Find where the given text appears and provide that cell's center as (x, y) coordinate. 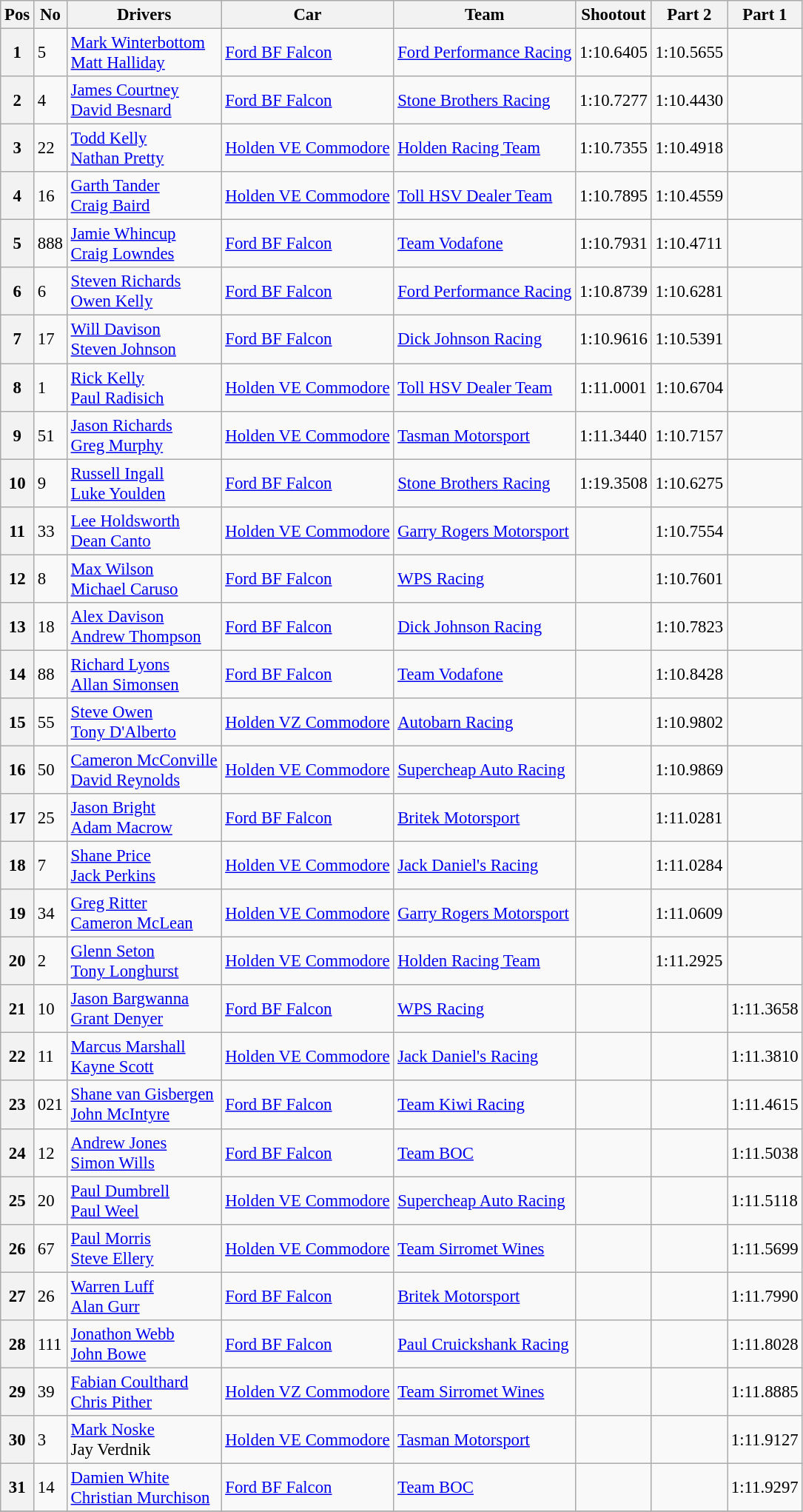
1:11.0609 (689, 914)
Team (485, 15)
1:11.9297 (765, 1487)
55 (50, 723)
1:11.4615 (765, 1105)
1:10.6281 (689, 292)
1:11.7990 (765, 1296)
21 (18, 1008)
1:11.8885 (765, 1392)
No (50, 15)
Steve Owen Tony D'Alberto (144, 723)
19 (18, 914)
88 (50, 674)
Part 2 (689, 15)
51 (50, 435)
24 (18, 1152)
Jamie Whincup Craig Lowndes (144, 244)
1:10.7601 (689, 579)
1:10.5655 (689, 53)
1:11.9127 (765, 1439)
1:10.4559 (689, 195)
1:10.4918 (689, 148)
1:11.3658 (765, 1008)
39 (50, 1392)
Jonathon Webb John Bowe (144, 1345)
Paul Dumbrell Paul Weel (144, 1201)
1:10.5391 (689, 339)
Mark Noske Jay Verdnik (144, 1439)
1:10.7823 (689, 626)
Autobarn Racing (485, 723)
Damien White Christian Murchison (144, 1487)
27 (18, 1296)
33 (50, 530)
Cameron McConville David Reynolds (144, 770)
Jason Richards Greg Murphy (144, 435)
1:10.6275 (689, 483)
1:11.0284 (689, 866)
31 (18, 1487)
1:11.3810 (765, 1057)
Russell Ingall Luke Youlden (144, 483)
Drivers (144, 15)
23 (18, 1105)
1:10.7931 (614, 244)
Garth Tander Craig Baird (144, 195)
111 (50, 1345)
1:10.7157 (689, 435)
1:11.2925 (689, 961)
1:11.5118 (765, 1201)
Marcus Marshall Kayne Scott (144, 1057)
Part 1 (765, 15)
1:10.4711 (689, 244)
Jason Bargwanna Grant Denyer (144, 1008)
021 (50, 1105)
1:10.6704 (689, 388)
Paul Cruickshank Racing (485, 1345)
67 (50, 1248)
1:11.5038 (765, 1152)
1:11.3440 (614, 435)
Will Davison Steven Johnson (144, 339)
Team Kiwi Racing (485, 1105)
1:19.3508 (614, 483)
Glenn Seton Tony Longhurst (144, 961)
1:10.7554 (689, 530)
Greg Ritter Cameron McLean (144, 914)
1:10.7277 (614, 101)
Shootout (614, 15)
Warren Luff Alan Gurr (144, 1296)
1:10.6405 (614, 53)
Lee Holdsworth Dean Canto (144, 530)
28 (18, 1345)
1:11.8028 (765, 1345)
Fabian Coulthard Chris Pither (144, 1392)
1:11.0281 (689, 817)
Richard Lyons Allan Simonsen (144, 674)
1:10.9616 (614, 339)
Rick Kelly Paul Radisich (144, 388)
Jason Bright Adam Macrow (144, 817)
1:10.9869 (689, 770)
30 (18, 1439)
888 (50, 244)
1:10.9802 (689, 723)
1:10.8739 (614, 292)
1:11.5699 (765, 1248)
Pos (18, 15)
34 (50, 914)
Andrew Jones Simon Wills (144, 1152)
Car (308, 15)
Paul Morris Steve Ellery (144, 1248)
1:10.8428 (689, 674)
1:11.0001 (614, 388)
Max Wilson Michael Caruso (144, 579)
1:10.7895 (614, 195)
15 (18, 723)
13 (18, 626)
James Courtney David Besnard (144, 101)
Todd Kelly Nathan Pretty (144, 148)
50 (50, 770)
29 (18, 1392)
Shane Price Jack Perkins (144, 866)
Steven Richards Owen Kelly (144, 292)
1:10.7355 (614, 148)
1:10.4430 (689, 101)
Mark Winterbottom Matt Halliday (144, 53)
Alex Davison Andrew Thompson (144, 626)
Shane van Gisbergen John McIntyre (144, 1105)
